Locate the cell with the specified text and output its [X, Y] center coordinate. 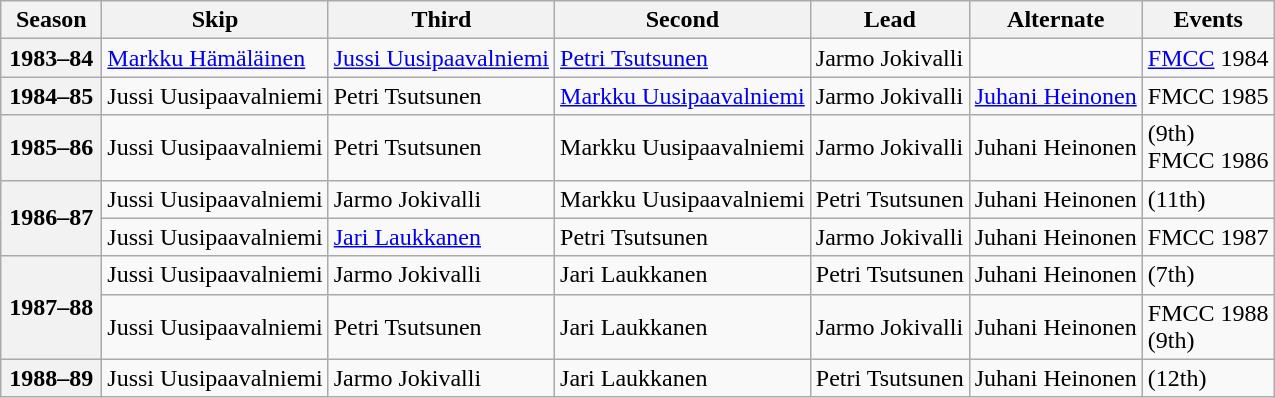
Third [441, 20]
Lead [890, 20]
1983–84 [52, 58]
1988–89 [52, 378]
FMCC 1988 (9th) [1208, 326]
Events [1208, 20]
Second [683, 20]
Skip [215, 20]
1986–87 [52, 218]
1987–88 [52, 308]
(11th) [1208, 199]
(12th) [1208, 378]
1985–86 [52, 148]
1984–85 [52, 96]
FMCC 1985 [1208, 96]
(9th)FMCC 1986 [1208, 148]
(7th) [1208, 275]
Season [52, 20]
Markku Hämäläinen [215, 58]
FMCC 1987 [1208, 237]
FMCC 1984 [1208, 58]
Alternate [1056, 20]
